Search for the cell housing the specified text and yield its (X, Y) center coordinate. 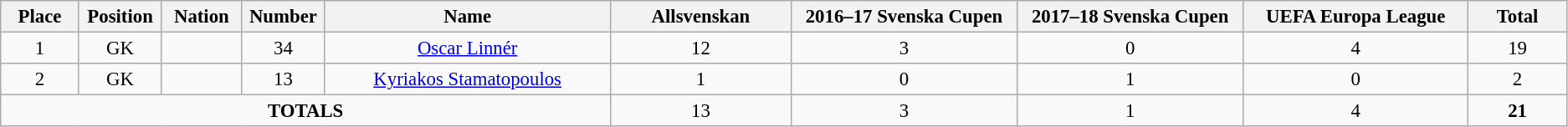
Position (120, 17)
UEFA Europa League (1355, 17)
Name (468, 17)
Number (283, 17)
2017–18 Svenska Cupen (1130, 17)
Allsvenskan (700, 17)
Nation (202, 17)
2016–17 Svenska Cupen (904, 17)
TOTALS (306, 111)
19 (1518, 48)
Oscar Linnér (468, 48)
Place (40, 17)
34 (283, 48)
21 (1518, 111)
Kyriakos Stamatopoulos (468, 79)
Total (1518, 17)
12 (700, 48)
